Determine the [X, Y] coordinate at the center of the cell enclosing the given text.  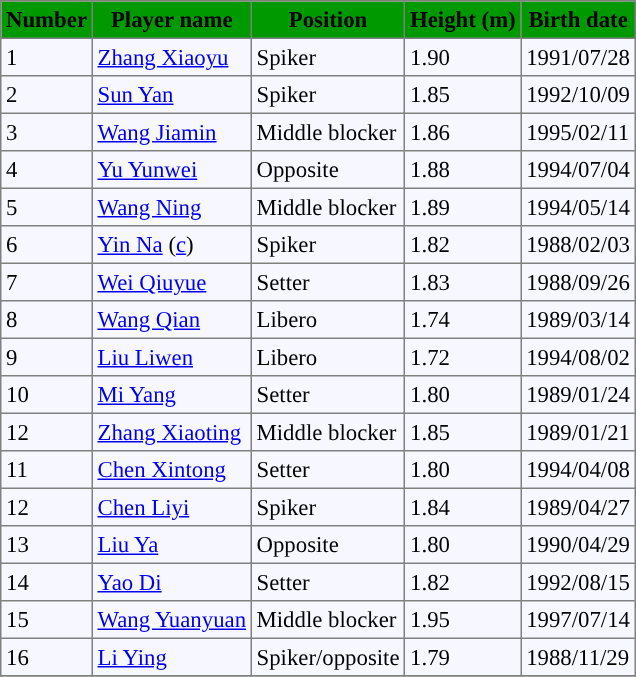
13 [47, 545]
7 [47, 282]
1991/07/28 [578, 57]
2 [47, 95]
Liu Liwen [172, 357]
1.89 [463, 207]
15 [47, 620]
Wang Qian [172, 320]
1992/08/15 [578, 582]
5 [47, 207]
1.72 [463, 357]
Yu Yunwei [172, 170]
Wang Yuanyuan [172, 620]
1994/08/02 [578, 357]
1.79 [463, 657]
14 [47, 582]
Wang Ning [172, 207]
16 [47, 657]
1 [47, 57]
1990/04/29 [578, 545]
Spiker/opposite [328, 657]
Zhang Xiaoting [172, 432]
1988/02/03 [578, 245]
1994/05/14 [578, 207]
9 [47, 357]
Liu Ya [172, 545]
Chen Xintong [172, 470]
1.88 [463, 170]
Zhang Xiaoyu [172, 57]
6 [47, 245]
1992/10/09 [578, 95]
1995/02/11 [578, 132]
Chen Liyi [172, 507]
Birth date [578, 20]
1.86 [463, 132]
4 [47, 170]
8 [47, 320]
3 [47, 132]
10 [47, 395]
1988/11/29 [578, 657]
Wang Jiamin [172, 132]
Number [47, 20]
Li Ying [172, 657]
1989/01/21 [578, 432]
1994/07/04 [578, 170]
1.83 [463, 282]
1994/04/08 [578, 470]
1989/01/24 [578, 395]
Player name [172, 20]
Height (m) [463, 20]
1997/07/14 [578, 620]
11 [47, 470]
1989/04/27 [578, 507]
Wei Qiuyue [172, 282]
Yao Di [172, 582]
1.95 [463, 620]
Position [328, 20]
Sun Yan [172, 95]
1.84 [463, 507]
1.74 [463, 320]
1.90 [463, 57]
1989/03/14 [578, 320]
Yin Na (c) [172, 245]
Mi Yang [172, 395]
1988/09/26 [578, 282]
